Return the (x, y) coordinate for the center point of the cell that contains the specified text.  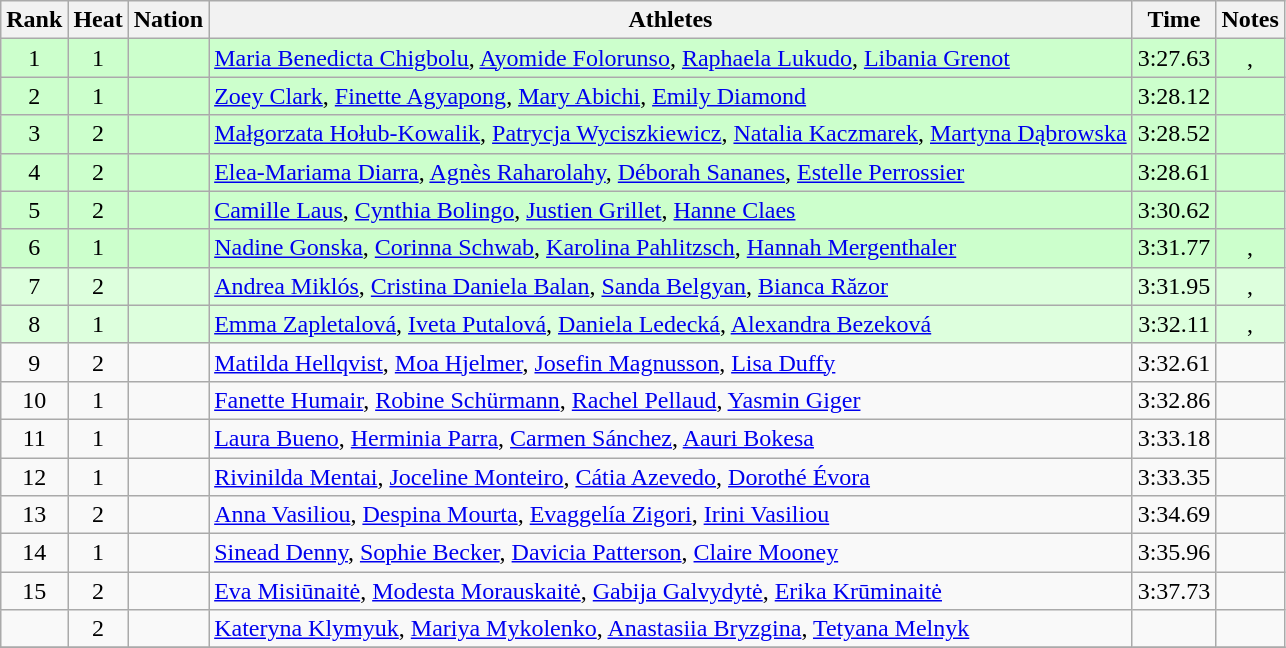
Małgorzata Hołub-Kowalik, Patrycja Wyciszkiewicz, Natalia Kaczmarek, Martyna Dąbrowska (671, 134)
3:33.35 (1174, 477)
Elea-Mariama Diarra, Agnès Raharolahy, Déborah Sananes, Estelle Perrossier (671, 172)
8 (34, 324)
Fanette Humair, Robine Schürmann, Rachel Pellaud, Yasmin Giger (671, 400)
Andrea Miklós, Cristina Daniela Balan, Sanda Belgyan, Bianca Răzor (671, 286)
Matilda Hellqvist, Moa Hjelmer, Josefin Magnusson, Lisa Duffy (671, 362)
3:32.61 (1174, 362)
3:28.61 (1174, 172)
9 (34, 362)
11 (34, 438)
3:28.12 (1174, 96)
3:28.52 (1174, 134)
Laura Bueno, Herminia Parra, Carmen Sánchez, Aauri Bokesa (671, 438)
3 (34, 134)
Time (1174, 20)
10 (34, 400)
3:27.63 (1174, 58)
Rivinilda Mentai, Joceline Monteiro, Cátia Azevedo, Dorothé Évora (671, 477)
Sinead Denny, Sophie Becker, Davicia Patterson, Claire Mooney (671, 553)
4 (34, 172)
13 (34, 515)
3:32.86 (1174, 400)
3:31.77 (1174, 248)
3:30.62 (1174, 210)
Heat (98, 20)
Kateryna Klymyuk, Mariya Mykolenko, Anastasiia Bryzgina, Tetyana Melnyk (671, 629)
Nation (168, 20)
Zoey Clark, Finette Agyapong, Mary Abichi, Emily Diamond (671, 96)
3:33.18 (1174, 438)
Nadine Gonska, Corinna Schwab, Karolina Pahlitzsch, Hannah Mergenthaler (671, 248)
3:31.95 (1174, 286)
3:32.11 (1174, 324)
Rank (34, 20)
Emma Zapletalová, Iveta Putalová, Daniela Ledecká, Alexandra Bezeková (671, 324)
Eva Misiūnaitė, Modesta Morauskaitė, Gabija Galvydytė, Erika Krūminaitė (671, 591)
Camille Laus, Cynthia Bolingo, Justien Grillet, Hanne Claes (671, 210)
14 (34, 553)
5 (34, 210)
15 (34, 591)
3:34.69 (1174, 515)
Anna Vasiliou, Despina Mourta, Evaggelía Zigori, Irini Vasiliou (671, 515)
3:37.73 (1174, 591)
3:35.96 (1174, 553)
6 (34, 248)
Notes (1250, 20)
7 (34, 286)
Maria Benedicta Chigbolu, Ayomide Folorunso, Raphaela Lukudo, Libania Grenot (671, 58)
Athletes (671, 20)
12 (34, 477)
